Detect which cell encompasses the target text, then output its (x, y) center coordinate. 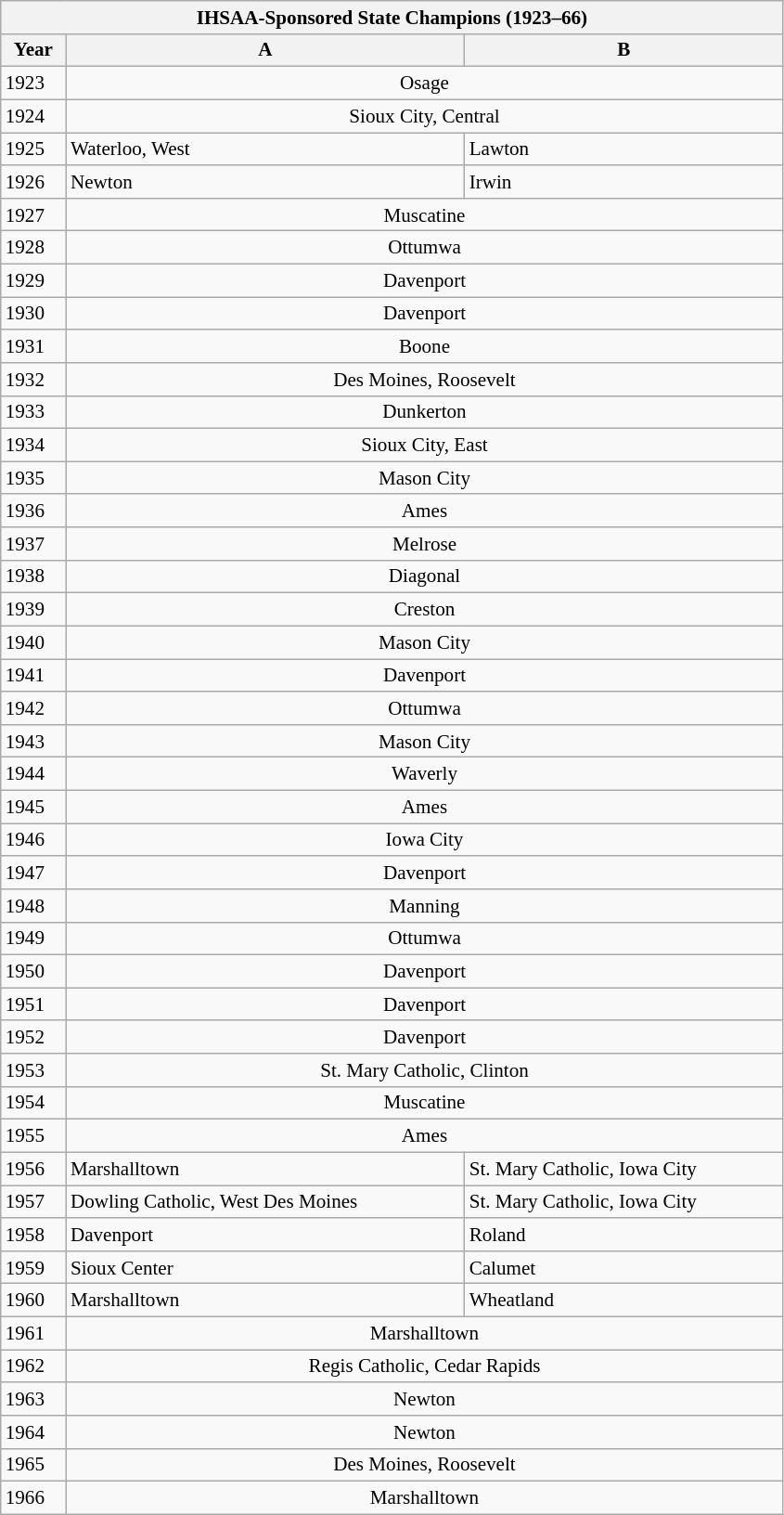
1957 (33, 1201)
1949 (33, 938)
1928 (33, 247)
St. Mary Catholic, Clinton (425, 1069)
Regis Catholic, Cedar Rapids (425, 1366)
Wheatland (623, 1300)
B (623, 50)
Manning (425, 906)
Irwin (623, 182)
1925 (33, 149)
1931 (33, 345)
1935 (33, 477)
Waverly (425, 774)
Lawton (623, 149)
Roland (623, 1235)
1955 (33, 1136)
1959 (33, 1266)
Sioux Center (265, 1266)
1929 (33, 280)
1926 (33, 182)
1924 (33, 115)
1942 (33, 707)
1966 (33, 1498)
1936 (33, 511)
Calumet (623, 1266)
1952 (33, 1036)
1961 (33, 1333)
1941 (33, 676)
1923 (33, 84)
1934 (33, 446)
1939 (33, 609)
1948 (33, 906)
IHSAA-Sponsored State Champions (1923–66) (392, 17)
Sioux City, East (425, 446)
Dunkerton (425, 412)
1951 (33, 1004)
1963 (33, 1398)
Sioux City, Central (425, 115)
1962 (33, 1366)
Iowa City (425, 839)
1945 (33, 806)
1965 (33, 1465)
1927 (33, 214)
1940 (33, 642)
1932 (33, 379)
1943 (33, 741)
1964 (33, 1431)
1944 (33, 774)
1947 (33, 873)
1953 (33, 1069)
A (265, 50)
1946 (33, 839)
Year (33, 50)
Waterloo, West (265, 149)
Boone (425, 345)
1950 (33, 971)
Melrose (425, 544)
1930 (33, 314)
1954 (33, 1103)
1937 (33, 544)
1938 (33, 576)
Diagonal (425, 576)
Dowling Catholic, West Des Moines (265, 1201)
1956 (33, 1168)
Creston (425, 609)
1958 (33, 1235)
1960 (33, 1300)
1933 (33, 412)
Osage (425, 84)
